Scan for the cell matching the given text and deliver its [x, y] coordinate at center. 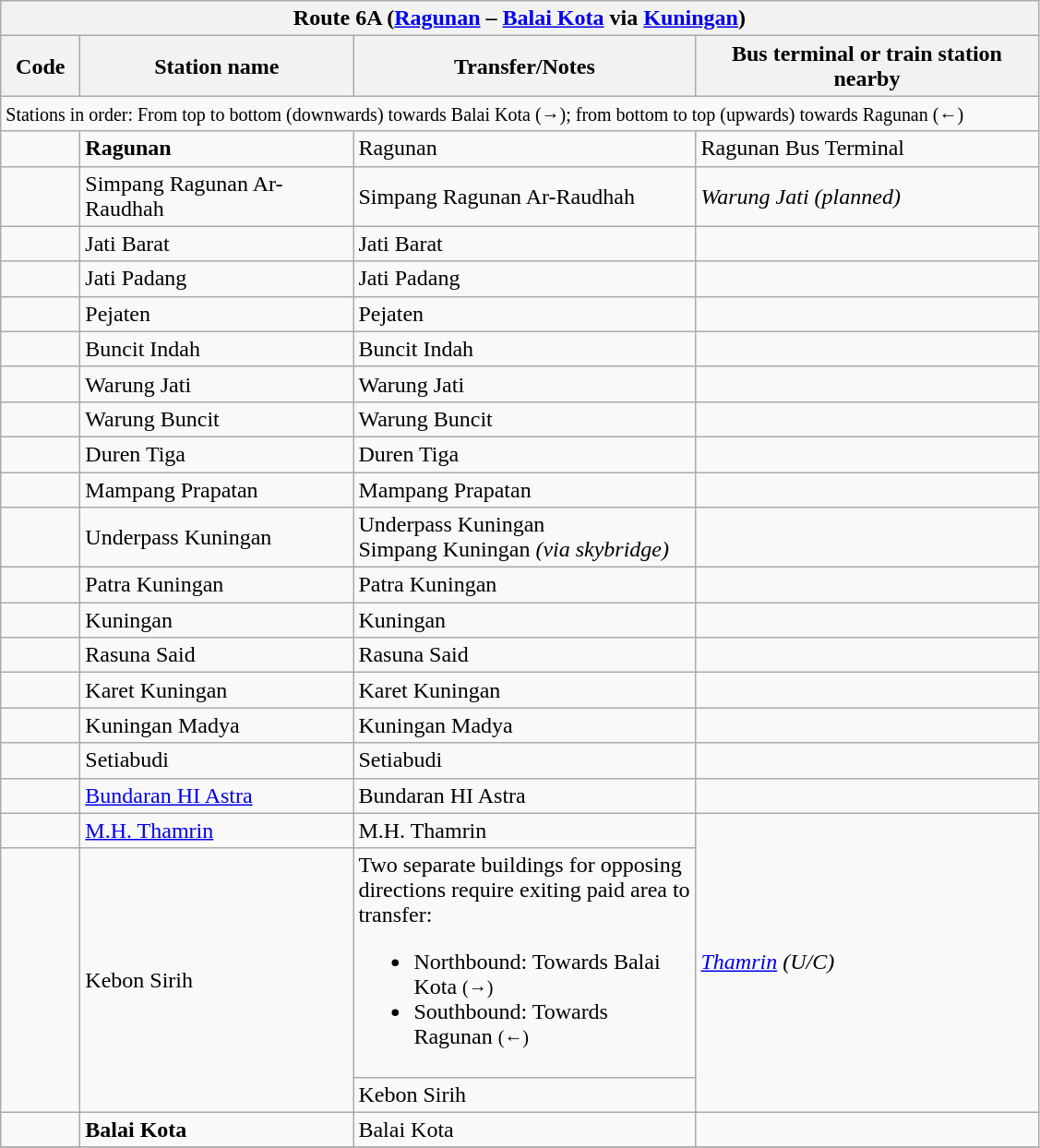
Stations in order: From top to bottom (downwards) towards Balai Kota (→); from bottom to top (upwards) towards Ragunan (←) [520, 114]
Underpass Kuningan [217, 537]
Transfer/Notes [524, 66]
Ragunan Bus Terminal [867, 149]
Warung Jati (planned) [867, 196]
Thamrin (U/C) [867, 963]
Underpass Kuningan Simpang Kuningan (via skybridge) [524, 537]
Route 6A (Ragunan – Balai Kota via Kuningan) [520, 18]
Station name [217, 66]
Bus terminal or train station nearby [867, 66]
Code [41, 66]
